Pinpoint the cell where the given text exists, returning its (x, y) midpoint coordinate. 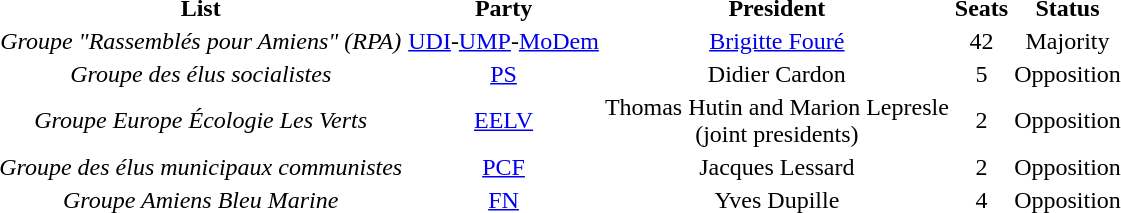
PCF (504, 167)
Thomas Hutin and Marion Lepresle(joint presidents) (776, 120)
Didier Cardon (776, 74)
Brigitte Fouré (776, 41)
EELV (504, 120)
42 (981, 41)
5 (981, 74)
UDI-UMP-MoDem (504, 41)
PS (504, 74)
Jacques Lessard (776, 167)
